Capture the cell that displays the provided text and extract its (X, Y) central coordinate. 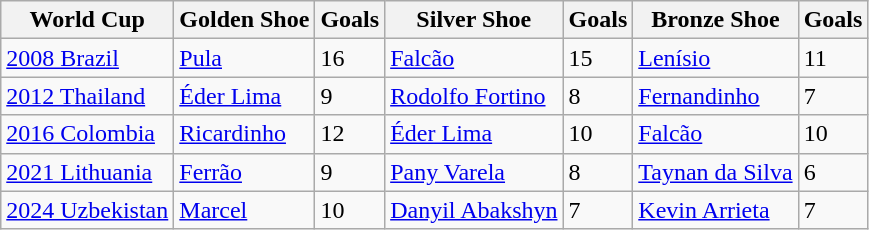
Pula (244, 58)
2021 Lithuania (88, 172)
2012 Thailand (88, 96)
Fernandinho (716, 96)
Pany Varela (474, 172)
Rodolfo Fortino (474, 96)
Marcel (244, 210)
2024 Uzbekistan (88, 210)
12 (350, 134)
Lenísio (716, 58)
Silver Shoe (474, 20)
Kevin Arrieta (716, 210)
6 (833, 172)
2016 Colombia (88, 134)
Bronze Shoe (716, 20)
11 (833, 58)
Ferrão (244, 172)
16 (350, 58)
15 (598, 58)
Danyil Abakshyn (474, 210)
Ricardinho (244, 134)
Golden Shoe (244, 20)
Taynan da Silva (716, 172)
2008 Brazil (88, 58)
World Cup (88, 20)
